Return [X, Y] of the center of cell containing provided text 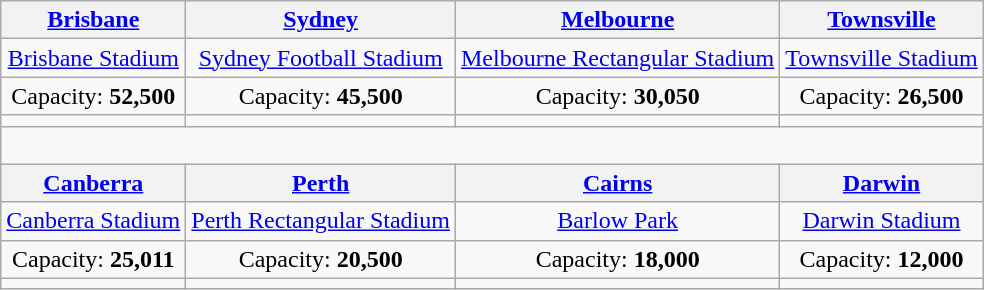
Melbourne [617, 20]
Canberra [94, 183]
Melbourne Rectangular Stadium [617, 58]
Cairns [617, 183]
Barlow Park [617, 221]
Darwin [882, 183]
Capacity: 20,500 [321, 259]
Capacity: 30,050 [617, 96]
Capacity: 52,500 [94, 96]
Capacity: 45,500 [321, 96]
Capacity: 25,011 [94, 259]
Brisbane Stadium [94, 58]
Sydney Football Stadium [321, 58]
Perth [321, 183]
Townsville [882, 20]
Brisbane [94, 20]
Capacity: 12,000 [882, 259]
Townsville Stadium [882, 58]
Darwin Stadium [882, 221]
Sydney [321, 20]
Capacity: 18,000 [617, 259]
Capacity: 26,500 [882, 96]
Canberra Stadium [94, 221]
Perth Rectangular Stadium [321, 221]
